Capture the cell that displays the provided text and extract its [x, y] central coordinate. 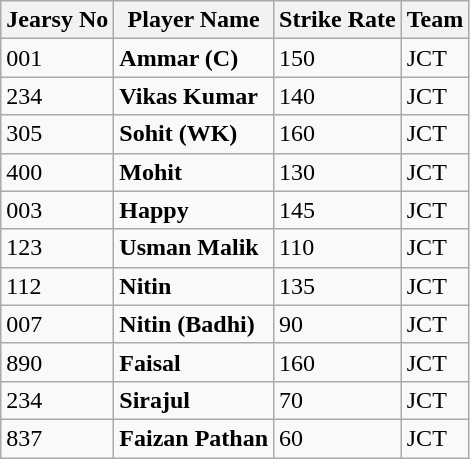
003 [58, 210]
Nitin (Badhi) [194, 324]
135 [338, 286]
Mohit [194, 172]
123 [58, 248]
Happy [194, 210]
Sirajul [194, 400]
145 [338, 210]
70 [338, 400]
140 [338, 96]
400 [58, 172]
007 [58, 324]
837 [58, 438]
110 [338, 248]
Player Name [194, 20]
Jearsy No [58, 20]
112 [58, 286]
305 [58, 134]
001 [58, 58]
Strike Rate [338, 20]
890 [58, 362]
130 [338, 172]
Faizan Pathan [194, 438]
Sohit (WK) [194, 134]
Usman Malik [194, 248]
Vikas Kumar [194, 96]
Team [435, 20]
60 [338, 438]
150 [338, 58]
Ammar (C) [194, 58]
Nitin [194, 286]
Faisal [194, 362]
90 [338, 324]
